Find where the given text appears and provide that cell's center as [X, Y] coordinate. 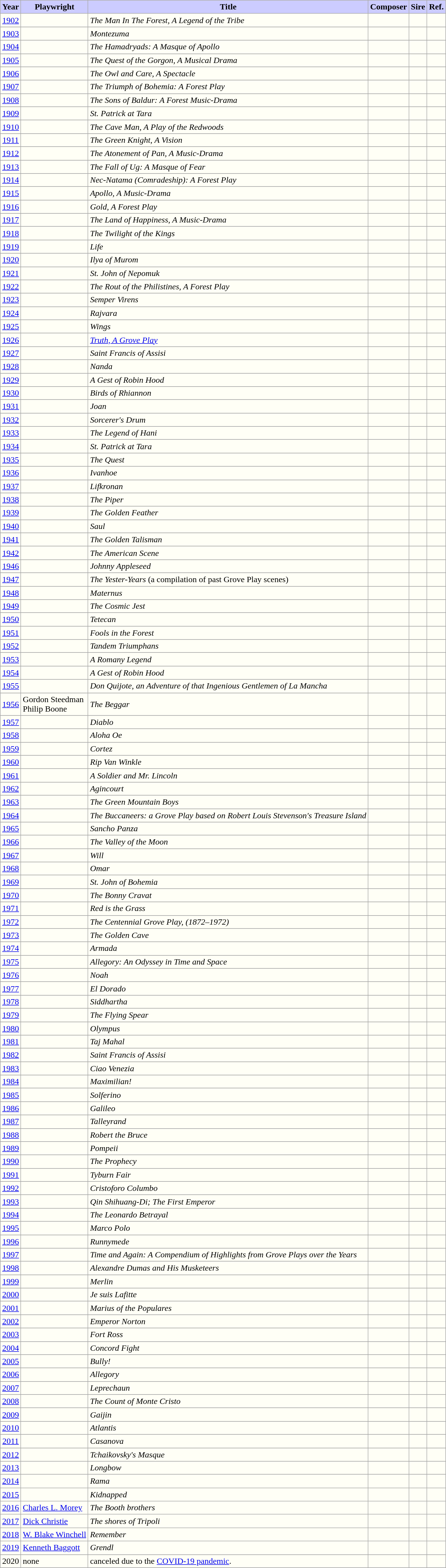
Sire [418, 7]
1921 [10, 273]
Ciao Venezia [228, 1068]
none [55, 1561]
El Dorado [228, 988]
1902 [10, 20]
1983 [10, 1068]
Cortez [228, 749]
Apollo, A Music-Drama [228, 193]
1996 [10, 1242]
1934 [10, 446]
1910 [10, 127]
1970 [10, 895]
1990 [10, 1161]
Ilya of Murom [228, 260]
2012 [10, 1454]
Don Quijote, an Adventure of that Ingenious Gentlemen of La Mancha [228, 686]
1988 [10, 1135]
Maximilian! [228, 1082]
Solferino [228, 1095]
1992 [10, 1188]
The Centennial Grove Play, (1872–1972) [228, 922]
Wings [228, 326]
1919 [10, 247]
Rajvara [228, 313]
1938 [10, 500]
1922 [10, 287]
Ivanhoe [228, 473]
1928 [10, 366]
2014 [10, 1481]
1965 [10, 829]
1941 [10, 539]
1962 [10, 789]
1966 [10, 842]
Johnny Appleseed [228, 566]
2008 [10, 1401]
1973 [10, 935]
1963 [10, 802]
1952 [10, 646]
1985 [10, 1095]
Dick Christie [55, 1521]
Composer [389, 7]
1932 [10, 420]
The Leonardo Betrayal [228, 1215]
The Land of Happiness, A Music-Drama [228, 220]
The Cave Man, A Play of the Redwoods [228, 127]
2020 [10, 1561]
Casanova [228, 1441]
Olympus [228, 1028]
1978 [10, 1002]
2011 [10, 1441]
Title [228, 7]
1913 [10, 167]
The Cosmic Jest [228, 606]
Tyburn Fair [228, 1175]
1907 [10, 87]
Kenneth Baggott [55, 1548]
Cristoforo Columbo [228, 1188]
1908 [10, 100]
Life [228, 247]
1940 [10, 526]
The Legend of Hani [228, 433]
Tetecan [228, 620]
Alexandre Dumas and His Musketeers [228, 1268]
W. Blake Winchell [55, 1534]
Runnymede [228, 1242]
2017 [10, 1521]
The Golden Talisman [228, 539]
Agincourt [228, 789]
1933 [10, 433]
1987 [10, 1122]
1961 [10, 775]
2006 [10, 1375]
Je suis Lafitte [228, 1295]
2010 [10, 1428]
1984 [10, 1082]
1927 [10, 353]
Saul [228, 526]
1954 [10, 673]
1964 [10, 815]
1975 [10, 962]
1906 [10, 73]
The Triumph of Bohemia: A Forest Play [228, 87]
1969 [10, 882]
1950 [10, 620]
The Quest [228, 460]
2015 [10, 1495]
St. John of Bohemia [228, 882]
Charles L. Morey [55, 1508]
Montezuma [228, 34]
Lifkronan [228, 486]
Sancho Panza [228, 829]
1977 [10, 988]
Fort Ross [228, 1335]
2000 [10, 1295]
The Bonny Cravat [228, 895]
1979 [10, 1015]
1903 [10, 34]
Emperor Norton [228, 1321]
1994 [10, 1215]
1958 [10, 735]
1953 [10, 659]
1935 [10, 460]
1955 [10, 686]
Joan [228, 407]
1981 [10, 1042]
The Count of Monte Cristo [228, 1401]
The Twilight of the Kings [228, 233]
The Beggar [228, 704]
Year [10, 7]
1971 [10, 909]
1974 [10, 948]
1993 [10, 1201]
The shores of Tripoli [228, 1521]
Ref. [437, 7]
The Owl and Care, A Spectacle [228, 73]
1980 [10, 1028]
Time and Again: A Compendium of Highlights from Grove Plays over the Years [228, 1255]
1920 [10, 260]
2002 [10, 1321]
The Rout of the Philistines, A Forest Play [228, 287]
The Green Mountain Boys [228, 802]
Atlantis [228, 1428]
Remember [228, 1534]
Playwright [55, 7]
Nanda [228, 366]
1905 [10, 60]
Diablo [228, 722]
2019 [10, 1548]
1916 [10, 207]
1986 [10, 1108]
Marco Polo [228, 1228]
Galileo [228, 1108]
Tandem Triumphans [228, 646]
Sorcerer's Drum [228, 420]
2003 [10, 1335]
The Buccaneers: a Grove Play based on Robert Louis Stevenson's Treasure Island [228, 815]
2016 [10, 1508]
The Piper [228, 500]
1995 [10, 1228]
1929 [10, 380]
The Hamadryads: A Masque of Apollo [228, 47]
Will [228, 855]
Bully! [228, 1361]
1991 [10, 1175]
1957 [10, 722]
The Yester-Years (a compilation of past Grove Play scenes) [228, 579]
1939 [10, 513]
1918 [10, 233]
1999 [10, 1281]
Fools in the Forest [228, 633]
The Golden Cave [228, 935]
1959 [10, 749]
1923 [10, 300]
1948 [10, 593]
Semper Virens [228, 300]
1960 [10, 762]
1931 [10, 407]
Allegory [228, 1375]
1924 [10, 313]
1946 [10, 566]
1967 [10, 855]
1976 [10, 975]
2009 [10, 1414]
1917 [10, 220]
1904 [10, 47]
2018 [10, 1534]
Rama [228, 1481]
1989 [10, 1148]
1909 [10, 113]
The Quest of the Gorgon, A Musical Drama [228, 60]
Tchaikovsky's Masque [228, 1454]
1936 [10, 473]
Truth, A Grove Play [228, 340]
1972 [10, 922]
1997 [10, 1255]
1926 [10, 340]
Grendl [228, 1548]
2013 [10, 1468]
Aloha Oe [228, 735]
The Man In The Forest, A Legend of the Tribe [228, 20]
A Soldier and Mr. Lincoln [228, 775]
The Fall of Ug: A Masque of Fear [228, 167]
Gaijin [228, 1414]
Gordon SteedmanPhilip Boone [55, 704]
1951 [10, 633]
Birds of Rhiannon [228, 393]
A Romany Legend [228, 659]
The Flying Spear [228, 1015]
Gold, A Forest Play [228, 207]
The Sons of Baldur: A Forest Music-Drama [228, 100]
2004 [10, 1348]
1982 [10, 1055]
Marius of the Populares [228, 1308]
2005 [10, 1361]
St. John of Nepomuk [228, 273]
Longbow [228, 1468]
1998 [10, 1268]
Taj Mahal [228, 1042]
Leprechaun [228, 1388]
1915 [10, 193]
Qin Shihuang-Di; The First Emperor [228, 1201]
1949 [10, 606]
1914 [10, 180]
The Atonement of Pan, A Music-Drama [228, 153]
Merlin [228, 1281]
The American Scene [228, 553]
Kidnapped [228, 1495]
1956 [10, 704]
Nec-Natama (Comradeship): A Forest Play [228, 180]
The Prophecy [228, 1161]
1930 [10, 393]
1937 [10, 486]
1968 [10, 869]
Omar [228, 869]
The Valley of the Moon [228, 842]
2007 [10, 1388]
Talleyrand [228, 1122]
1911 [10, 140]
1925 [10, 326]
Maternus [228, 593]
The Booth brothers [228, 1508]
The Golden Feather [228, 513]
1947 [10, 579]
Allegory: An Odyssey in Time and Space [228, 962]
1942 [10, 553]
1912 [10, 153]
Red is the Grass [228, 909]
Siddhartha [228, 1002]
Armada [228, 948]
The Green Knight, A Vision [228, 140]
Rip Van Winkle [228, 762]
2001 [10, 1308]
Noah [228, 975]
Robert the Bruce [228, 1135]
Concord Fight [228, 1348]
Pompeii [228, 1148]
canceled due to the COVID-19 pandemic. [228, 1561]
